Return [X, Y] of the center of cell containing provided text 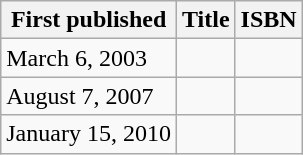
March 6, 2003 [89, 58]
ISBN [268, 20]
August 7, 2007 [89, 96]
First published [89, 20]
Title [206, 20]
January 15, 2010 [89, 134]
